From the cell containing the given text, extract its center point as (x, y) coordinate. 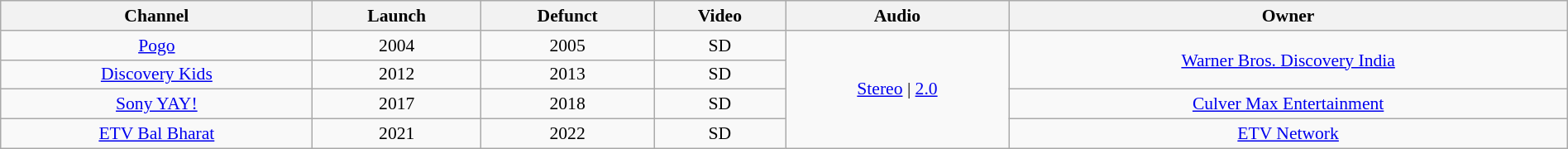
Pogo (157, 46)
Launch (397, 16)
Channel (157, 16)
Sony YAY! (157, 104)
Discovery Kids (157, 74)
Warner Bros. Discovery India (1288, 60)
2022 (567, 134)
2021 (397, 134)
Stereo | 2.0 (897, 89)
Video (719, 16)
Owner (1288, 16)
2012 (397, 74)
Audio (897, 16)
2018 (567, 104)
2017 (397, 104)
2013 (567, 74)
Defunct (567, 16)
2005 (567, 46)
Culver Max Entertainment (1288, 104)
ETV Network (1288, 134)
2004 (397, 46)
ETV Bal Bharat (157, 134)
